Search for the cell housing the specified text and yield its [X, Y] center coordinate. 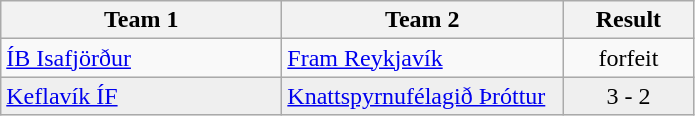
Knattspyrnufélagið Þróttur [422, 96]
Result [628, 20]
Fram Reykjavík [422, 58]
ÍB Isafjörður [142, 58]
Team 1 [142, 20]
forfeit [628, 58]
Team 2 [422, 20]
Keflavík ÍF [142, 96]
3 - 2 [628, 96]
